Find where the given text appears and provide that cell's center as (x, y) coordinate. 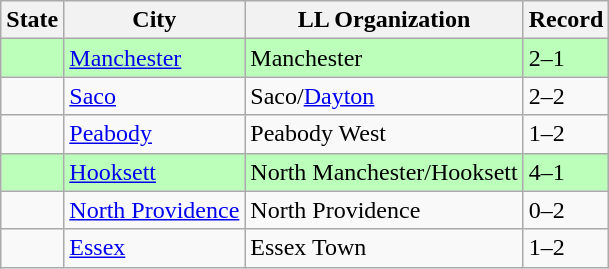
LL Organization (384, 20)
Saco/Dayton (384, 96)
Hooksett (154, 172)
City (154, 20)
Essex Town (384, 248)
Peabody West (384, 134)
Saco (154, 96)
Essex (154, 248)
North Manchester/Hooksett (384, 172)
Peabody (154, 134)
2–2 (566, 96)
Record (566, 20)
State (32, 20)
0–2 (566, 210)
2–1 (566, 58)
4–1 (566, 172)
